Return (x, y) of the center of cell containing provided text 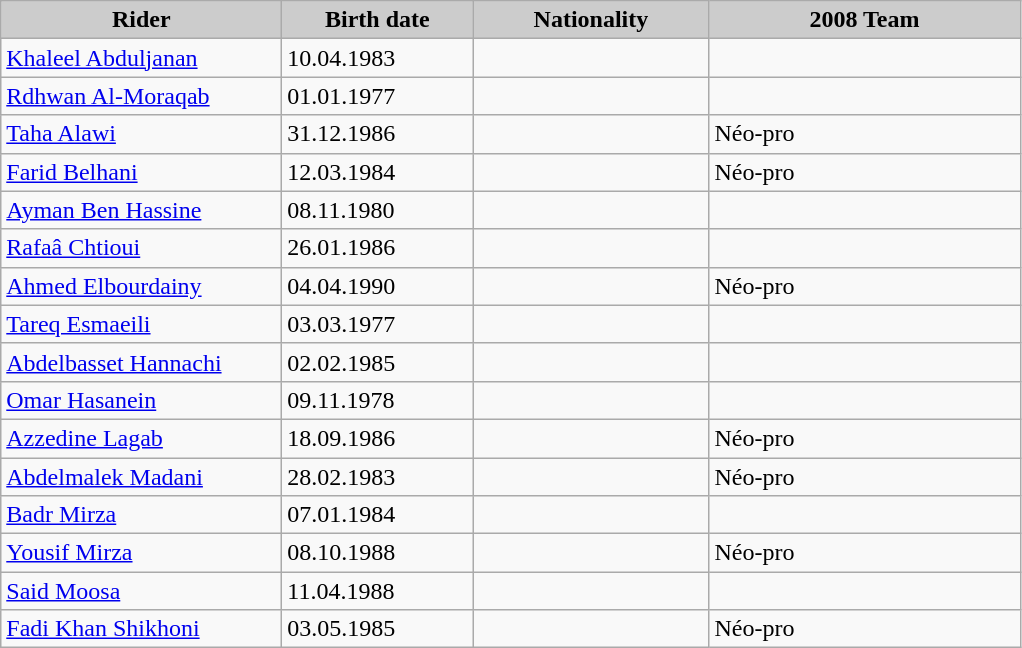
07.01.1984 (378, 515)
Rider (142, 20)
04.04.1990 (378, 286)
Abdelmalek Madani (142, 477)
11.04.1988 (378, 591)
Farid Belhani (142, 172)
03.05.1985 (378, 629)
Nationality (591, 20)
02.02.1985 (378, 362)
Rdhwan Al-Moraqab (142, 96)
10.04.1983 (378, 58)
08.11.1980 (378, 210)
Fadi Khan Shikhoni (142, 629)
09.11.1978 (378, 400)
Abdelbasset Hannachi (142, 362)
Tareq Esmaeili (142, 324)
31.12.1986 (378, 134)
18.09.1986 (378, 438)
12.03.1984 (378, 172)
Said Moosa (142, 591)
28.02.1983 (378, 477)
Badr Mirza (142, 515)
03.03.1977 (378, 324)
Azzedine Lagab (142, 438)
2008 Team (864, 20)
26.01.1986 (378, 248)
Yousif Mirza (142, 553)
01.01.1977 (378, 96)
Omar Hasanein (142, 400)
Ahmed Elbourdainy (142, 286)
08.10.1988 (378, 553)
Khaleel Abduljanan (142, 58)
Birth date (378, 20)
Taha Alawi (142, 134)
Ayman Ben Hassine (142, 210)
Rafaâ Chtioui (142, 248)
